Pinpoint the cell where the given text exists, returning its [X, Y] midpoint coordinate. 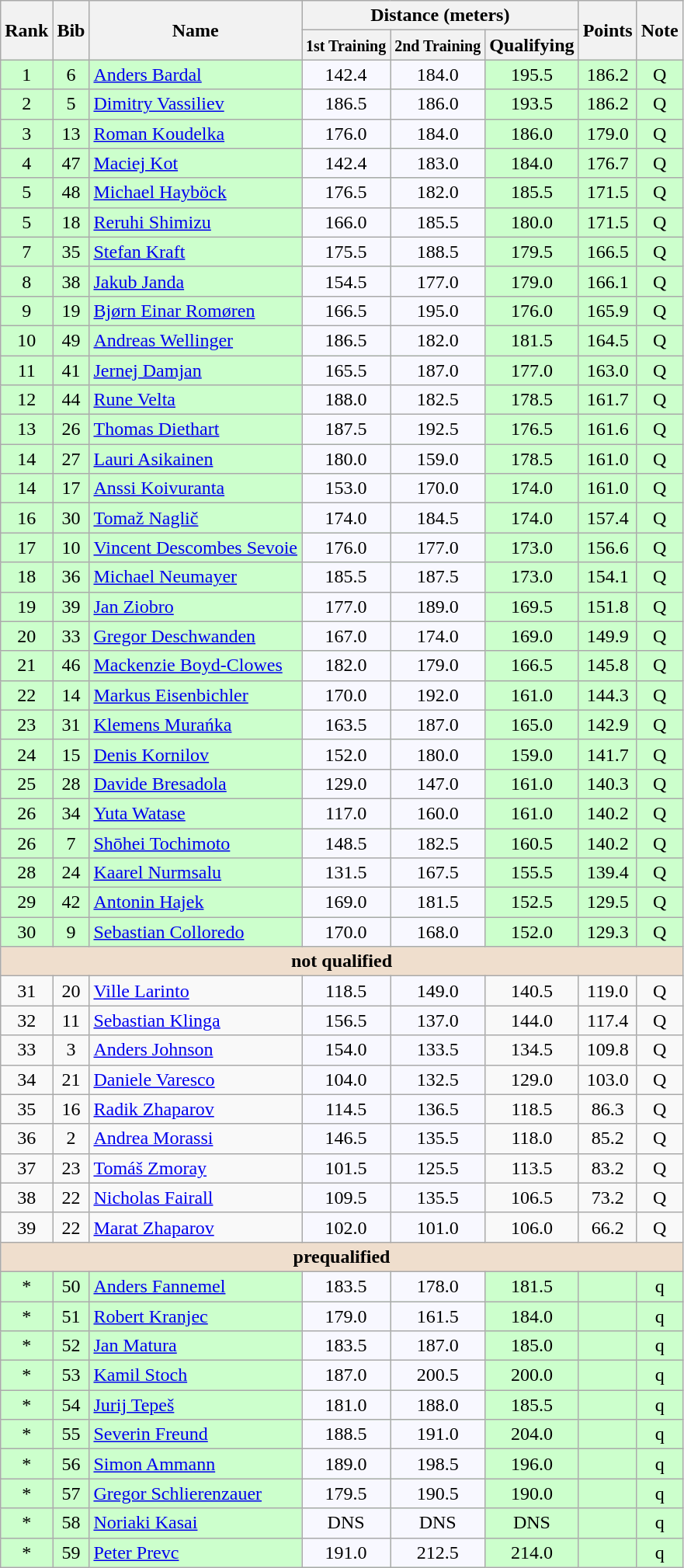
Simon Ammann [196, 1464]
146.5 [345, 1139]
142.9 [607, 725]
86.3 [607, 1109]
Note [660, 30]
57 [71, 1493]
27 [71, 459]
167.5 [438, 873]
66.2 [607, 1227]
Michael Neumayer [196, 577]
129.3 [607, 932]
192.0 [438, 695]
Jernej Damjan [196, 370]
Vincent Descombes Sevoie [196, 548]
131.5 [345, 873]
181.0 [345, 1405]
154.5 [345, 281]
156.6 [607, 548]
144.3 [607, 695]
168.0 [438, 932]
103.0 [607, 1080]
Jan Matura [196, 1346]
Anders Bardal [196, 75]
104.0 [345, 1080]
160.5 [532, 843]
165.0 [532, 725]
51 [71, 1316]
Markus Eisenbichler [196, 695]
Daniele Varesco [196, 1080]
198.5 [438, 1464]
155.5 [532, 873]
47 [71, 163]
147.0 [438, 784]
Rune Velta [196, 400]
129.5 [607, 902]
153.0 [345, 488]
101.0 [438, 1227]
Davide Bresadola [196, 784]
109.8 [607, 1050]
12 [26, 400]
4 [26, 163]
Tomáš Zmoray [196, 1168]
Points [607, 30]
106.5 [532, 1198]
196.0 [532, 1464]
109.5 [345, 1198]
44 [71, 400]
200.0 [532, 1375]
161.5 [438, 1316]
Nicholas Fairall [196, 1198]
178.0 [438, 1286]
Sebastian Colloredo [196, 932]
169.5 [532, 607]
154.1 [607, 577]
Name [196, 30]
50 [71, 1286]
42 [71, 902]
101.5 [345, 1168]
190.0 [532, 1493]
Maciej Kot [196, 163]
Anders Fannemel [196, 1286]
not qualified [342, 961]
157.4 [607, 518]
Rank [26, 30]
Kaarel Nurmsalu [196, 873]
Noriaki Kasai [196, 1523]
37 [26, 1168]
132.5 [438, 1080]
25 [26, 784]
204.0 [532, 1434]
214.0 [532, 1552]
Peter Prevc [196, 1552]
106.0 [532, 1227]
163.5 [345, 725]
Ville Larinto [196, 991]
195.0 [438, 311]
1st Training [345, 45]
83.2 [607, 1168]
Jurij Tepeš [196, 1405]
46 [71, 666]
Bib [71, 30]
212.5 [438, 1552]
Robert Kranjec [196, 1316]
Yuta Watase [196, 813]
184.5 [438, 518]
73.2 [607, 1198]
164.5 [607, 340]
144.0 [532, 1020]
Kamil Stoch [196, 1375]
190.5 [438, 1493]
166.1 [607, 281]
59 [71, 1552]
102.0 [345, 1227]
15 [71, 754]
167.0 [345, 636]
Dimitry Vassiliev [196, 104]
6 [71, 75]
prequalified [342, 1257]
1 [26, 75]
149.9 [607, 636]
Klemens Murańka [196, 725]
166.0 [345, 222]
140.3 [607, 784]
114.5 [345, 1109]
139.4 [607, 873]
137.0 [438, 1020]
133.5 [438, 1050]
148.5 [345, 843]
117.4 [607, 1020]
41 [71, 370]
193.5 [532, 104]
Anders Johnson [196, 1050]
134.5 [532, 1050]
152.5 [532, 902]
52 [71, 1346]
160.0 [438, 813]
154.0 [345, 1050]
Jan Ziobro [196, 607]
185.0 [532, 1346]
176.7 [607, 163]
Thomas Diethart [196, 429]
145.8 [607, 666]
49 [71, 340]
Antonin Hajek [196, 902]
149.0 [438, 991]
195.5 [532, 75]
56 [71, 1464]
54 [71, 1405]
Qualifying [532, 45]
192.5 [438, 429]
Marat Zhaparov [196, 1227]
119.0 [607, 991]
140.5 [532, 991]
2nd Training [438, 45]
117.0 [345, 813]
165.9 [607, 311]
Gregor Deschwanden [196, 636]
113.5 [532, 1168]
Anssi Koivuranta [196, 488]
32 [26, 1020]
Gregor Schlierenzauer [196, 1493]
Jakub Janda [196, 281]
Mackenzie Boyd-Clowes [196, 666]
141.7 [607, 754]
58 [71, 1523]
118.0 [532, 1139]
29 [26, 902]
Distance (meters) [439, 16]
156.5 [345, 1020]
Radik Zhaparov [196, 1109]
Andrea Morassi [196, 1139]
125.5 [438, 1168]
8 [26, 281]
85.2 [607, 1139]
161.6 [607, 429]
Reruhi Shimizu [196, 222]
136.5 [438, 1109]
Tomaž Naglič [196, 518]
Bjørn Einar Romøren [196, 311]
161.7 [607, 400]
Denis Kornilov [196, 754]
175.5 [345, 252]
48 [71, 193]
151.8 [607, 607]
53 [71, 1375]
163.0 [607, 370]
Roman Koudelka [196, 134]
55 [71, 1434]
Severin Freund [196, 1434]
Michael Hayböck [196, 193]
Lauri Asikainen [196, 459]
Shōhei Tochimoto [196, 843]
165.5 [345, 370]
Andreas Wellinger [196, 340]
200.5 [438, 1375]
Stefan Kraft [196, 252]
183.0 [438, 163]
Sebastian Klinga [196, 1020]
